Identify which cell holds the provided text, then report its [x, y] central coordinate. 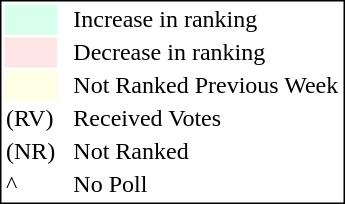
No Poll [206, 185]
Received Votes [206, 119]
Not Ranked [206, 151]
(NR) [30, 151]
Not Ranked Previous Week [206, 85]
Decrease in ranking [206, 53]
^ [30, 185]
(RV) [30, 119]
Increase in ranking [206, 19]
